For the text-containing cell, return its midpoint in [x, y] coordinate format. 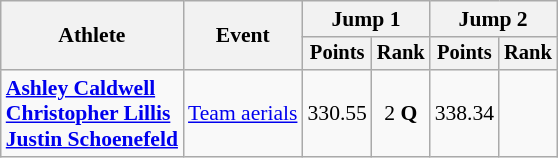
Jump 1 [366, 19]
Team aerials [242, 114]
Athlete [92, 36]
2 Q [401, 114]
Ashley CaldwellChristopher LillisJustin Schoenefeld [92, 114]
338.34 [464, 114]
330.55 [336, 114]
Jump 2 [494, 19]
Event [242, 36]
